Provide the (X, Y) coordinate of the cell's center where the given text is located.  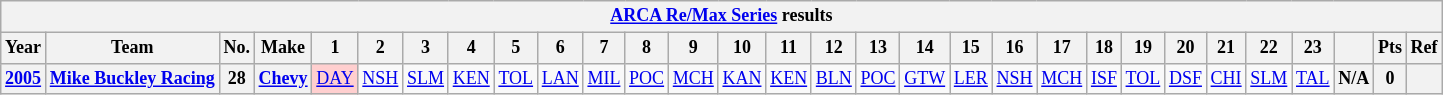
20 (1186, 48)
21 (1226, 48)
5 (516, 48)
Ref (1424, 48)
KAN (742, 78)
Make (283, 48)
2 (380, 48)
14 (925, 48)
10 (742, 48)
6 (560, 48)
CHI (1226, 78)
DAY (335, 78)
N/A (1354, 78)
28 (236, 78)
MIL (604, 78)
12 (834, 48)
No. (236, 48)
18 (1104, 48)
Pts (1390, 48)
Year (24, 48)
3 (426, 48)
1 (335, 48)
BLN (834, 78)
23 (1313, 48)
13 (878, 48)
4 (471, 48)
Mike Buckley Racing (132, 78)
19 (1142, 48)
15 (972, 48)
11 (789, 48)
2005 (24, 78)
0 (1390, 78)
Team (132, 48)
ARCA Re/Max Series results (722, 16)
DSF (1186, 78)
22 (1269, 48)
ISF (1104, 78)
17 (1062, 48)
GTW (925, 78)
16 (1014, 48)
Chevy (283, 78)
LER (972, 78)
TAL (1313, 78)
9 (693, 48)
7 (604, 48)
LAN (560, 78)
8 (647, 48)
